Provide the [x, y] coordinate of the cell's center where the given text is located.  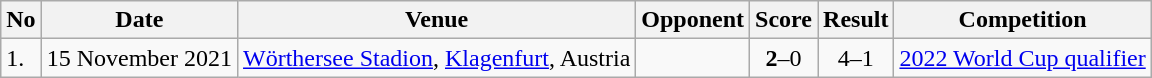
Result [856, 20]
Date [139, 20]
15 November 2021 [139, 58]
Wörthersee Stadion, Klagenfurt, Austria [437, 58]
Venue [437, 20]
1. [21, 58]
4–1 [856, 58]
Score [784, 20]
Competition [1022, 20]
Opponent [693, 20]
No [21, 20]
2022 World Cup qualifier [1022, 58]
2–0 [784, 58]
